Capture the cell that displays the provided text and extract its [X, Y] central coordinate. 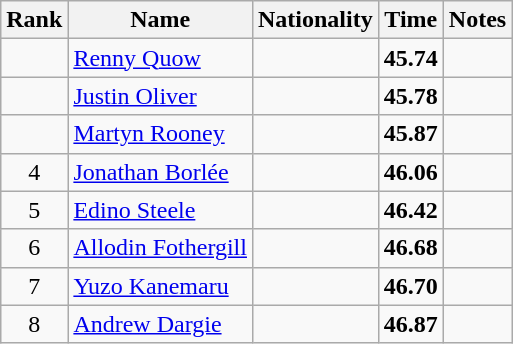
45.74 [410, 58]
Name [160, 20]
7 [34, 286]
Edino Steele [160, 210]
Time [410, 20]
Jonathan Borlée [160, 172]
Nationality [315, 20]
46.70 [410, 286]
46.87 [410, 324]
Andrew Dargie [160, 324]
Notes [477, 20]
8 [34, 324]
Rank [34, 20]
46.42 [410, 210]
46.68 [410, 248]
Renny Quow [160, 58]
46.06 [410, 172]
5 [34, 210]
Yuzo Kanemaru [160, 286]
6 [34, 248]
45.78 [410, 96]
Allodin Fothergill [160, 248]
4 [34, 172]
45.87 [410, 134]
Justin Oliver [160, 96]
Martyn Rooney [160, 134]
